Detect which cell encompasses the target text, then output its [x, y] center coordinate. 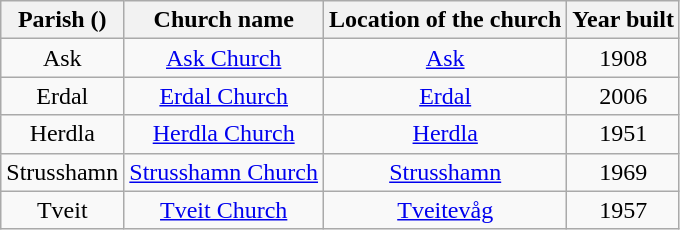
Location of the church [446, 20]
Erdal Church [224, 96]
2006 [624, 96]
Church name [224, 20]
Year built [624, 20]
1957 [624, 210]
Tveitevåg [446, 210]
Parish () [62, 20]
Tveit [62, 210]
1951 [624, 134]
Strusshamn Church [224, 172]
1969 [624, 172]
Tveit Church [224, 210]
Ask Church [224, 58]
Herdla Church [224, 134]
1908 [624, 58]
